Find where the given text appears and provide that cell's center as (x, y) coordinate. 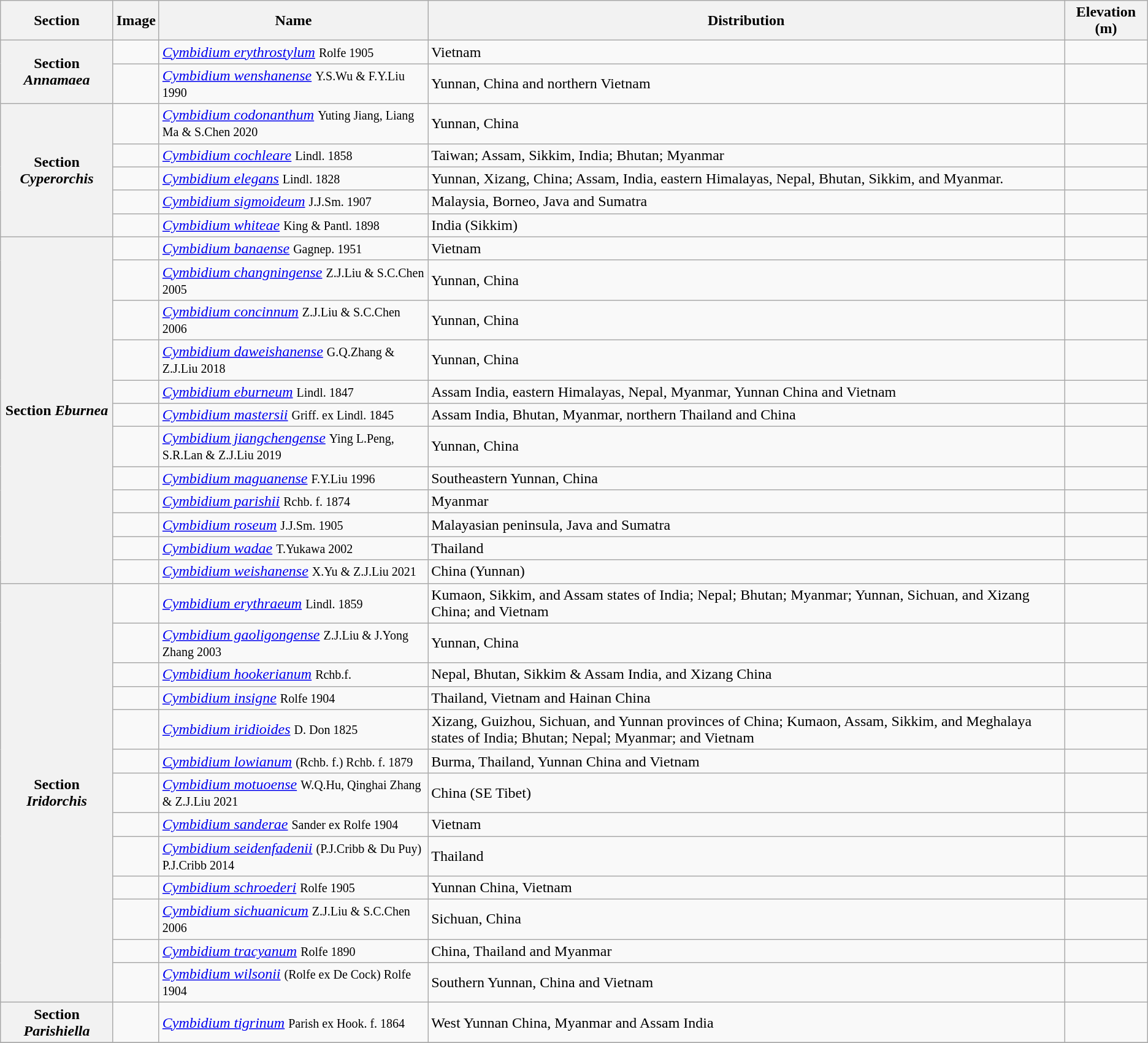
Yunnan China, Vietnam (746, 888)
Xizang, Guizhou, Sichuan, and Yunnan provinces of China; Kumaon, Assam, Sikkim, and Meghalaya states of India; Bhutan; Nepal; Myanmar; and Vietnam (746, 730)
Cymbidium concinnum Z.J.Liu & S.C.Chen 2006 (293, 320)
Section Cyperorchis (57, 170)
Cymbidium weishanense X.Yu & Z.J.Liu 2021 (293, 571)
China, Thailand and Myanmar (746, 951)
Cymbidium erythraeum Lindl. 1859 (293, 603)
Cymbidium daweishanense G.Q.Zhang & Z.J.Liu 2018 (293, 359)
Nepal, Bhutan, Sikkim & Assam India, and Xizang China (746, 674)
Cymbidium insigne Rolfe 1904 (293, 698)
Cymbidium tracyanum Rolfe 1890 (293, 951)
Assam India, Bhutan, Myanmar, northern Thailand and China (746, 415)
Cymbidium wadae T.Yukawa 2002 (293, 548)
China (SE Tibet) (746, 792)
Cymbidium sigmoideum J.J.Sm. 1907 (293, 202)
Name (293, 21)
Myanmar (746, 502)
Section Iridorchis (57, 793)
India (Sikkim) (746, 225)
Cymbidium lowianum (Rchb. f.) Rchb. f. 1879 (293, 761)
Section Eburnea (57, 410)
Cymbidium tigrinum Parish ex Hook. f. 1864 (293, 1023)
Sichuan, China (746, 920)
Yunnan, China and northern Vietnam (746, 83)
Kumaon, Sikkim, and Assam states of India; Nepal; Bhutan; Myanmar; Yunnan, Sichuan, and Xizang China; and Vietnam (746, 603)
Cymbidium banaense Gagnep. 1951 (293, 248)
Yunnan, Xizang, China; Assam, India, eastern Himalayas, Nepal, Bhutan, Sikkim, and Myanmar. (746, 178)
Cymbidium codonanthum Yuting Jiang, Liang Ma & S.Chen 2020 (293, 124)
Cymbidium sichuanicum Z.J.Liu & S.C.Chen 2006 (293, 920)
Cymbidium maguanense F.Y.Liu 1996 (293, 478)
Cymbidium hookerianum Rchb.f. (293, 674)
Cymbidium mastersii Griff. ex Lindl. 1845 (293, 415)
Cymbidium iridioides D. Don 1825 (293, 730)
Cymbidium eburneum Lindl. 1847 (293, 392)
Cymbidium sanderae Sander ex Rolfe 1904 (293, 824)
Section Annamaea (57, 72)
Cymbidium changningense Z.J.Liu & S.C.Chen 2005 (293, 280)
Elevation (m) (1106, 21)
Cymbidium cochleare Lindl. 1858 (293, 155)
Section Parishiella (57, 1023)
Cymbidium seidenfadenii (P.J.Cribb & Du Puy) P.J.Cribb 2014 (293, 856)
Cymbidium whiteae King & Pantl. 1898 (293, 225)
Malaysia, Borneo, Java and Sumatra (746, 202)
Distribution (746, 21)
Malayasian peninsula, Java and Sumatra (746, 525)
Taiwan; Assam, Sikkim, India; Bhutan; Myanmar (746, 155)
Cymbidium wilsonii (Rolfe ex De Cock) Rolfe 1904 (293, 982)
Cymbidium gaoligongense Z.J.Liu & J.Yong Zhang 2003 (293, 643)
Section (57, 21)
Cymbidium elegans Lindl. 1828 (293, 178)
Cymbidium erythrostylum Rolfe 1905 (293, 52)
China (Yunnan) (746, 571)
Cymbidium schroederi Rolfe 1905 (293, 888)
Burma, Thailand, Yunnan China and Vietnam (746, 761)
Cymbidium motuoense W.Q.Hu, Qinghai Zhang & Z.J.Liu 2021 (293, 792)
Cymbidium jiangchengense Ying L.Peng, S.R.Lan & Z.J.Liu 2019 (293, 446)
Cymbidium roseum J.J.Sm. 1905 (293, 525)
Image (136, 21)
Cymbidium parishii Rchb. f. 1874 (293, 502)
Thailand, Vietnam and Hainan China (746, 698)
West Yunnan China, Myanmar and Assam India (746, 1023)
Cymbidium wenshanense Y.S.Wu & F.Y.Liu 1990 (293, 83)
Southeastern Yunnan, China (746, 478)
Assam India, eastern Himalayas, Nepal, Myanmar, Yunnan China and Vietnam (746, 392)
Southern Yunnan, China and Vietnam (746, 982)
